For the text-containing cell, return its midpoint in (x, y) coordinate format. 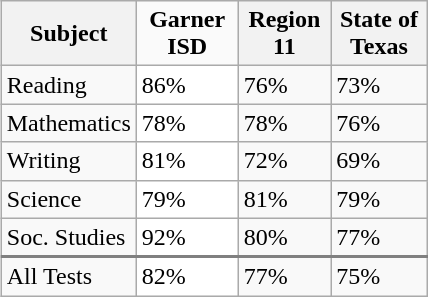
Reading (68, 85)
Writing (68, 161)
92% (187, 238)
State of Texas (380, 34)
Subject (68, 34)
Soc. Studies (68, 238)
Garner ISD (187, 34)
Science (68, 199)
Mathematics (68, 123)
Region 11 (284, 34)
82% (187, 276)
72% (284, 161)
80% (284, 238)
All Tests (68, 276)
86% (187, 85)
69% (380, 161)
73% (380, 85)
75% (380, 276)
